Return the [x, y] coordinate for the center point of the cell that contains the specified text.  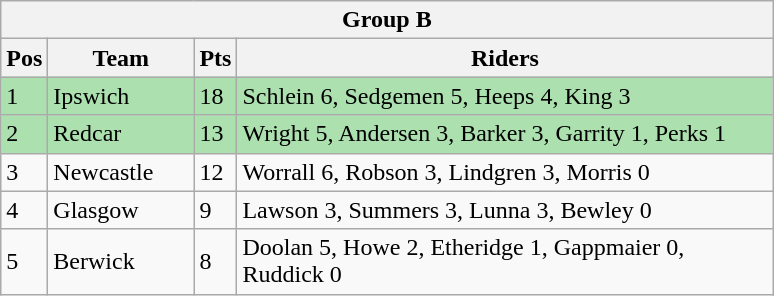
Pos [24, 58]
8 [216, 262]
4 [24, 210]
Glasgow [121, 210]
Doolan 5, Howe 2, Etheridge 1, Gappmaier 0, Ruddick 0 [505, 262]
Worrall 6, Robson 3, Lindgren 3, Morris 0 [505, 172]
Pts [216, 58]
Riders [505, 58]
Newcastle [121, 172]
5 [24, 262]
Group B [387, 20]
2 [24, 134]
Ipswich [121, 96]
12 [216, 172]
Wright 5, Andersen 3, Barker 3, Garrity 1, Perks 1 [505, 134]
13 [216, 134]
Lawson 3, Summers 3, Lunna 3, Bewley 0 [505, 210]
Schlein 6, Sedgemen 5, Heeps 4, King 3 [505, 96]
18 [216, 96]
Berwick [121, 262]
1 [24, 96]
3 [24, 172]
Team [121, 58]
9 [216, 210]
Redcar [121, 134]
